Capture the cell that displays the provided text and extract its (X, Y) central coordinate. 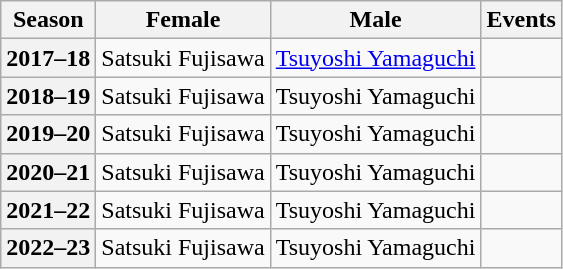
2019–20 (48, 134)
Season (48, 20)
2022–23 (48, 248)
2020–21 (48, 172)
Male (376, 20)
2021–22 (48, 210)
2018–19 (48, 96)
Events (521, 20)
2017–18 (48, 58)
Female (183, 20)
